Find where the given text appears and provide that cell's center as (x, y) coordinate. 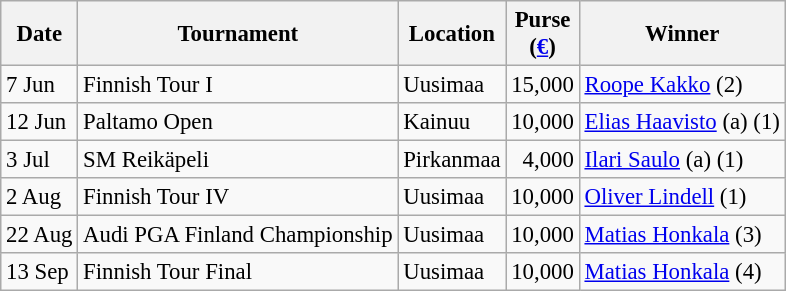
Matias Honkala (3) (682, 235)
Finnish Tour IV (238, 197)
Paltamo Open (238, 122)
2 Aug (40, 197)
Kainuu (452, 122)
Ilari Saulo (a) (1) (682, 160)
Location (452, 34)
15,000 (542, 85)
7 Jun (40, 85)
12 Jun (40, 122)
Roope Kakko (2) (682, 85)
Elias Haavisto (a) (1) (682, 122)
Finnish Tour I (238, 85)
22 Aug (40, 235)
3 Jul (40, 160)
Purse(€) (542, 34)
4,000 (542, 160)
Audi PGA Finland Championship (238, 235)
Winner (682, 34)
Tournament (238, 34)
Pirkanmaa (452, 160)
SM Reikäpeli (238, 160)
Date (40, 34)
Oliver Lindell (1) (682, 197)
